Return the (x, y) coordinate for the center point of the cell that contains the specified text.  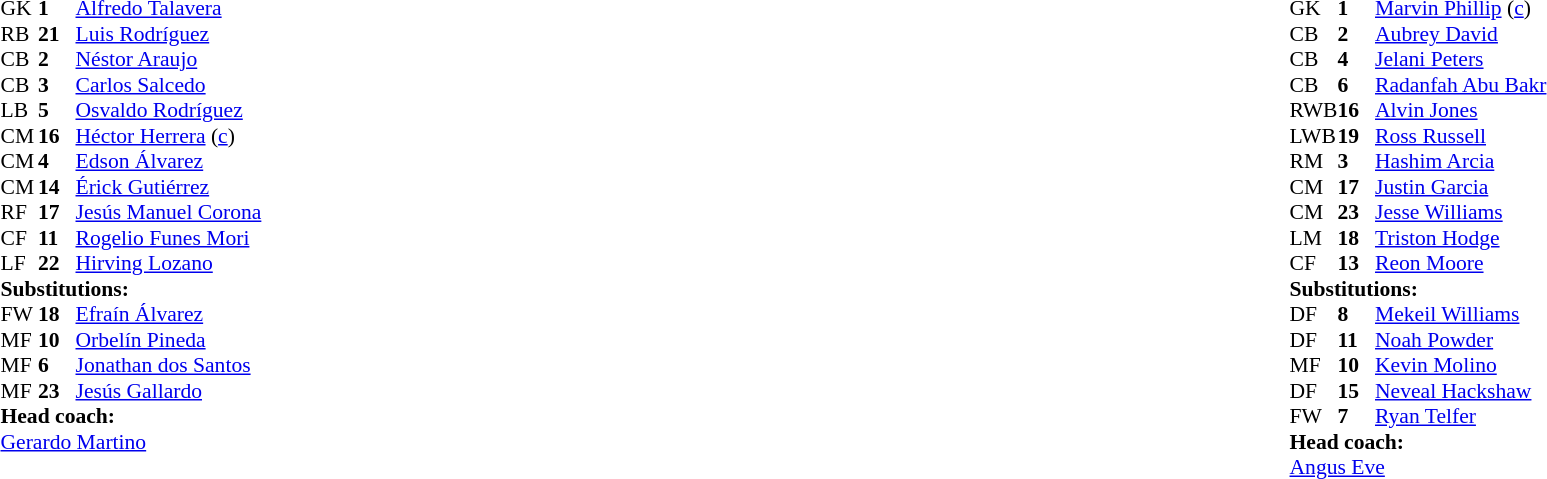
LB (19, 111)
Kevin Molino (1460, 365)
15 (1357, 391)
Radanfah Abu Bakr (1460, 85)
Jesse Williams (1460, 213)
Hirving Lozano (169, 263)
Orbelín Pineda (169, 340)
RWB (1314, 111)
22 (57, 263)
8 (1357, 315)
14 (57, 187)
19 (1357, 136)
Néstor Araujo (169, 59)
Noah Powder (1460, 340)
Aubrey David (1460, 34)
Jelani Peters (1460, 59)
Triston Hodge (1460, 238)
Justin Garcia (1460, 187)
LWB (1314, 136)
RM (1314, 161)
Héctor Herrera (c) (169, 136)
7 (1357, 417)
LF (19, 263)
Hashim Arcia (1460, 161)
Reon Moore (1460, 263)
Carlos Salcedo (169, 85)
Gerardo Martino (130, 442)
Ross Russell (1460, 136)
Neveal Hackshaw (1460, 391)
Osvaldo Rodríguez (169, 111)
Mekeil Williams (1460, 315)
5 (57, 111)
Alvin Jones (1460, 111)
21 (57, 34)
Luis Rodríguez (169, 34)
Jesús Manuel Corona (169, 213)
13 (1357, 263)
Efraín Álvarez (169, 315)
Jesús Gallardo (169, 391)
Jonathan dos Santos (169, 365)
RF (19, 213)
LM (1314, 238)
Ryan Telfer (1460, 417)
RB (19, 34)
Rogelio Funes Mori (169, 238)
Érick Gutiérrez (169, 187)
Edson Álvarez (169, 161)
